Extract the (x, y) coordinate from the center of the cell holding the provided text.  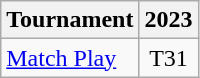
Match Play (70, 58)
2023 (168, 20)
Tournament (70, 20)
T31 (168, 58)
